Determine the [x, y] coordinate at the center of the cell enclosing the given text.  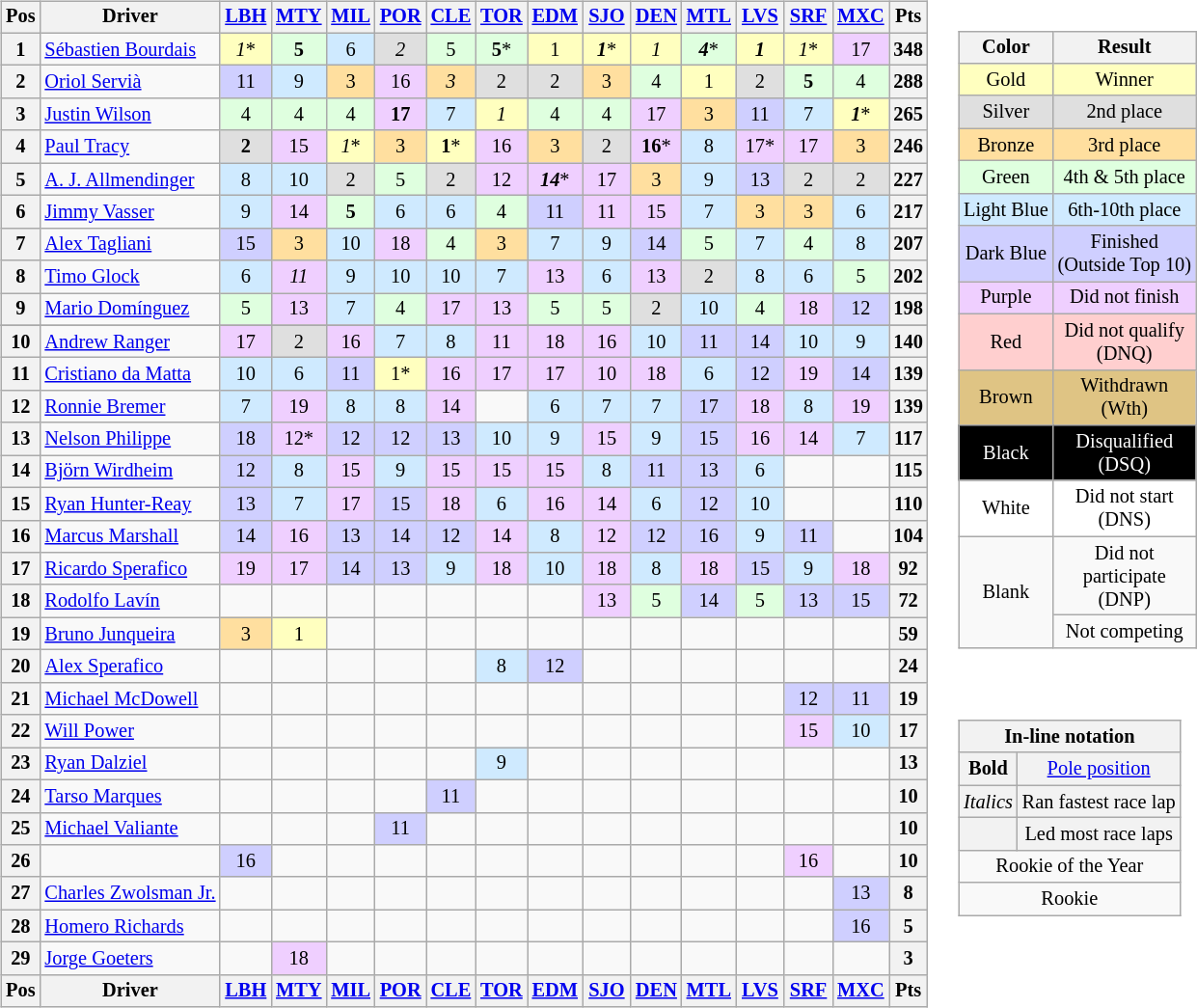
Justin Wilson [129, 115]
Sébastien Bourdais [129, 49]
3rd place [1125, 145]
2nd place [1125, 112]
Purple [1005, 298]
Timo Glock [129, 277]
4th & 5th place [1125, 177]
4* [709, 49]
227 [909, 179]
217 [909, 212]
Bruno Junqueira [129, 634]
Alex Sperafico [129, 667]
Did not qualify(DNQ) [1125, 341]
14* [556, 179]
Alex Tagliani [129, 244]
17* [760, 147]
Ricardo Sperafico [129, 569]
Bold [988, 769]
Jorge Goeters [129, 959]
Michael Valiante [129, 829]
Rookie [1069, 899]
Tarso Marques [129, 796]
Red [1005, 341]
92 [909, 569]
Winner [1125, 80]
Ran fastest race lap [1100, 802]
Nelson Philippe [129, 439]
27 [20, 893]
Did not finish [1125, 298]
23 [20, 764]
Color [1005, 47]
Italics [988, 802]
Björn Wirdheim [129, 472]
12* [299, 439]
Oriol Servià [129, 82]
Will Power [129, 731]
Ryan Dalziel [129, 764]
140 [909, 341]
Led most race laps [1100, 834]
202 [909, 277]
16* [656, 147]
Michael McDowell [129, 698]
Rodolfo Lavín [129, 601]
Rookie of the Year [1069, 866]
26 [20, 861]
Brown [1005, 397]
Gold [1005, 80]
Disqualified(DSQ) [1125, 453]
348 [909, 49]
Marcus Marshall [129, 536]
Charles Zwolsman Jr. [129, 893]
Black [1005, 453]
72 [909, 601]
110 [909, 504]
Dark Blue [1005, 254]
59 [909, 634]
246 [909, 147]
5* [502, 49]
Light Blue [1005, 209]
198 [909, 310]
21 [20, 698]
6th-10th place [1125, 209]
288 [909, 82]
Pole position [1100, 769]
Jimmy Vasser [129, 212]
Did notparticipate(DNP) [1125, 576]
25 [20, 829]
Mario Domínguez [129, 310]
29 [20, 959]
In-line notation [1069, 737]
115 [909, 472]
Andrew Ranger [129, 341]
Did not start(DNS) [1125, 508]
20 [20, 667]
Bronze [1005, 145]
Cristiano da Matta [129, 374]
Ronnie Bremer [129, 407]
207 [909, 244]
Withdrawn(Wth) [1125, 397]
Green [1005, 177]
Silver [1005, 112]
Blank [1005, 592]
117 [909, 439]
Finished(Outside Top 10) [1125, 254]
Result [1125, 47]
Homero Richards [129, 926]
104 [909, 536]
White [1005, 508]
28 [20, 926]
A. J. Allmendinger [129, 179]
22 [20, 731]
Not competing [1125, 632]
265 [909, 115]
Paul Tracy [129, 147]
Ryan Hunter-Reay [129, 504]
